Provide the (x, y) coordinate of the cell's center where the given text is located.  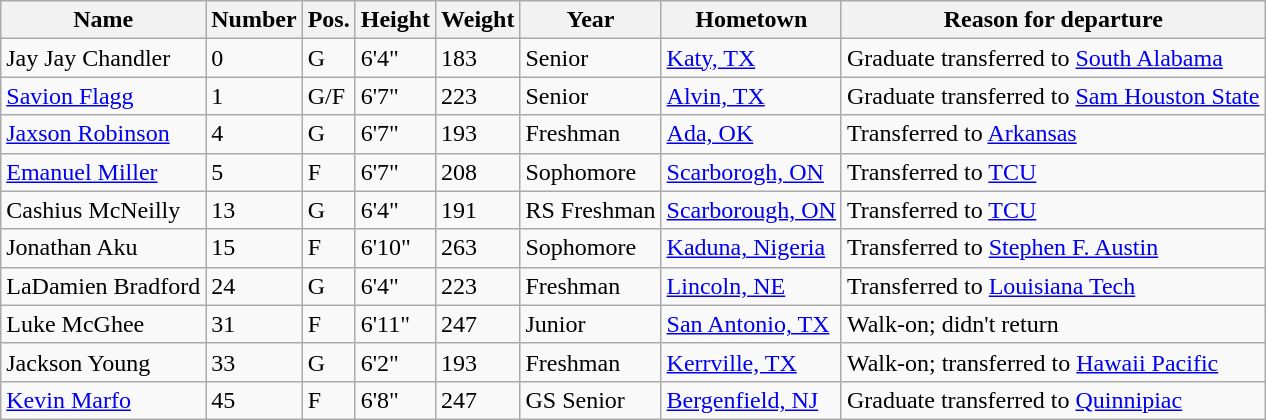
San Antonio, TX (751, 324)
Scarborogh, ON (751, 172)
Transferred to Arkansas (1053, 134)
6'8" (395, 400)
GS Senior (590, 400)
Katy, TX (751, 58)
263 (478, 248)
4 (254, 134)
31 (254, 324)
Ada, OK (751, 134)
Weight (478, 20)
Graduate transferred to Sam Houston State (1053, 96)
183 (478, 58)
RS Freshman (590, 210)
Transferred to Stephen F. Austin (1053, 248)
Height (395, 20)
Graduate transferred to South Alabama (1053, 58)
Jonathan Aku (104, 248)
15 (254, 248)
Emanuel Miller (104, 172)
13 (254, 210)
Walk-on; transferred to Hawaii Pacific (1053, 362)
208 (478, 172)
G/F (328, 96)
Hometown (751, 20)
Year (590, 20)
Jay Jay Chandler (104, 58)
Alvin, TX (751, 96)
33 (254, 362)
191 (478, 210)
Reason for departure (1053, 20)
LaDamien Bradford (104, 286)
6'2" (395, 362)
5 (254, 172)
Junior (590, 324)
Jackson Young (104, 362)
6'10" (395, 248)
24 (254, 286)
Graduate transferred to Quinnipiac (1053, 400)
Number (254, 20)
Name (104, 20)
45 (254, 400)
Kevin Marfo (104, 400)
Jaxson Robinson (104, 134)
Kaduna, Nigeria (751, 248)
1 (254, 96)
Bergenfield, NJ (751, 400)
0 (254, 58)
6'11" (395, 324)
Cashius McNeilly (104, 210)
Luke McGhee (104, 324)
Kerrville, TX (751, 362)
Savion Flagg (104, 96)
Pos. (328, 20)
Lincoln, NE (751, 286)
Transferred to Louisiana Tech (1053, 286)
Walk-on; didn't return (1053, 324)
Scarborough, ON (751, 210)
